Detect which cell encompasses the target text, then output its (x, y) center coordinate. 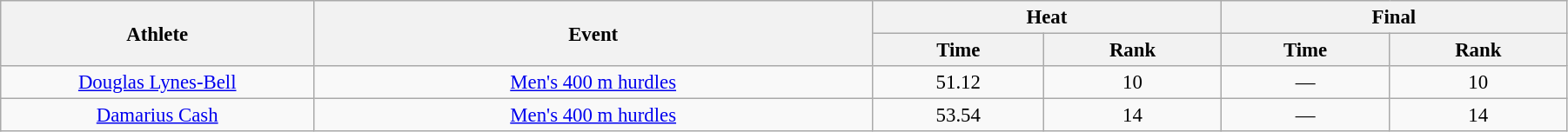
53.54 (959, 115)
Damarius Cash (157, 115)
51.12 (959, 82)
Event (593, 33)
Douglas Lynes-Bell (157, 82)
Final (1394, 17)
Athlete (157, 33)
Heat (1048, 17)
